Identify which cell holds the provided text, then report its (x, y) central coordinate. 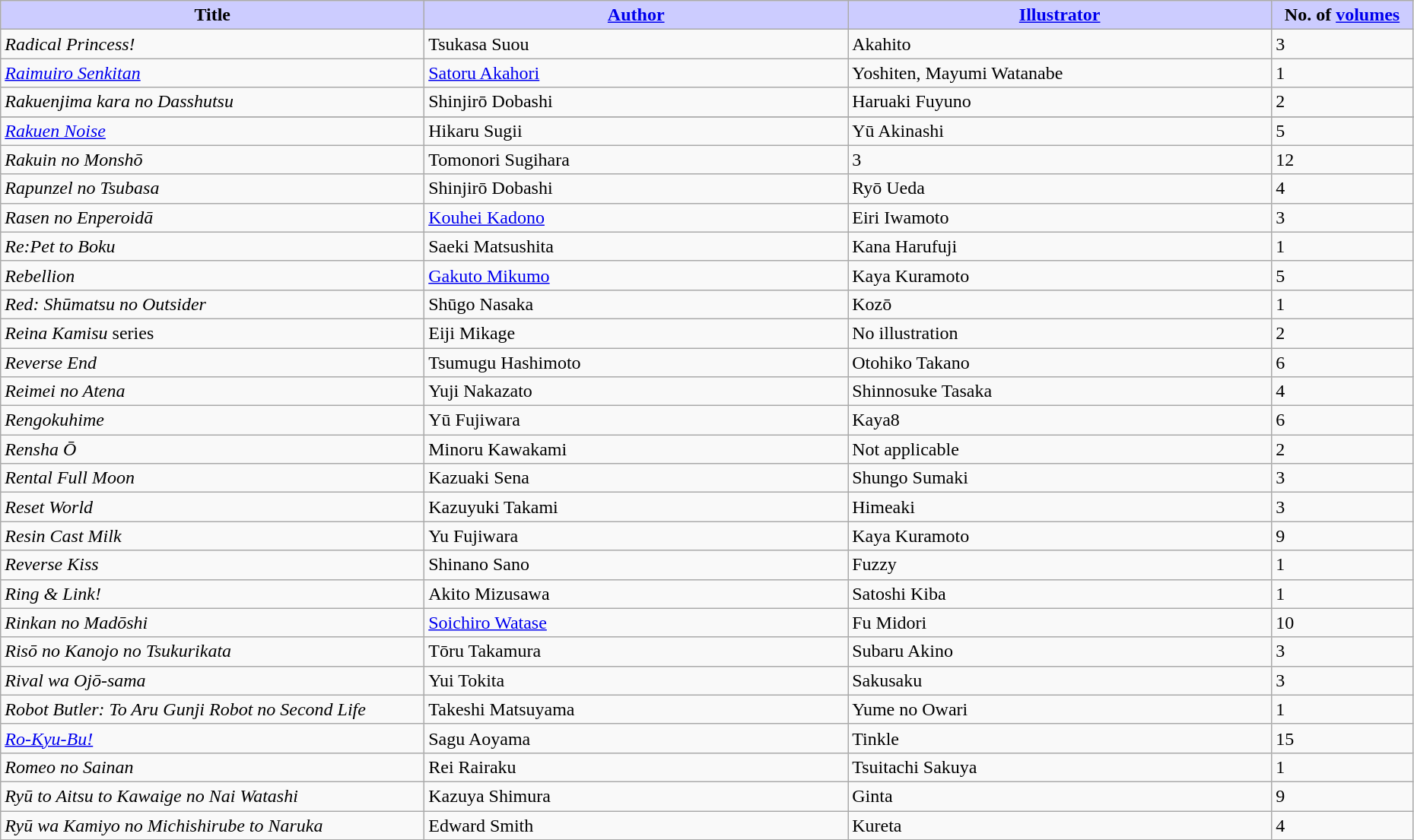
Rinkan no Madōshi (213, 623)
Tsuitachi Sakuya (1060, 767)
Minoru Kawakami (636, 449)
Resin Cast Milk (213, 536)
Rei Rairaku (636, 767)
Ryū wa Kamiyo no Michishirube to Naruka (213, 825)
Reina Kamisu series (213, 333)
Raimuiro Senkitan (213, 73)
Yume no Owari (1060, 709)
Satoru Akahori (636, 73)
Illustrator (1060, 15)
Reset World (213, 507)
Romeo no Sainan (213, 767)
Tsukasa Suou (636, 44)
Edward Smith (636, 825)
12 (1343, 160)
Sagu Aoyama (636, 738)
Kana Harufuji (1060, 246)
Tsumugu Hashimoto (636, 363)
Rebellion (213, 275)
Subaru Akino (1060, 651)
Yū Fujiwara (636, 420)
Not applicable (1060, 449)
Kureta (1060, 825)
No. of volumes (1343, 15)
Tōru Takamura (636, 651)
Ginta (1060, 796)
Rensha Ō (213, 449)
Kaya8 (1060, 420)
Author (636, 15)
Soichiro Watase (636, 623)
Satoshi Kiba (1060, 594)
Ryū to Aitsu to Kawaige no Nai Watashi (213, 796)
Rakuen Noise (213, 131)
Hikaru Sugii (636, 131)
Eiri Iwamoto (1060, 217)
Kazuya Shimura (636, 796)
Akahito (1060, 44)
Yū Akinashi (1060, 131)
Kazuyuki Takami (636, 507)
Ring & Link! (213, 594)
Eiji Mikage (636, 333)
Kazuaki Sena (636, 478)
Rival wa Ojō-sama (213, 680)
Kouhei Kadono (636, 217)
Rental Full Moon (213, 478)
Takeshi Matsuyama (636, 709)
Sakusaku (1060, 680)
Otohiko Takano (1060, 363)
Reimei no Atena (213, 391)
Shūgo Nasaka (636, 304)
Shinano Sano (636, 565)
Rengokuhime (213, 420)
Tomonori Sugihara (636, 160)
10 (1343, 623)
Reverse Kiss (213, 565)
Shungo Sumaki (1060, 478)
Rasen no Enperoidā (213, 217)
Rapunzel no Tsubasa (213, 189)
Rakuin no Monshō (213, 160)
Risō no Kanojo no Tsukurikata (213, 651)
Himeaki (1060, 507)
Re:Pet to Boku (213, 246)
Tinkle (1060, 738)
Yu Fujiwara (636, 536)
Reverse End (213, 363)
Fuzzy (1060, 565)
Gakuto Mikumo (636, 275)
Saeki Matsushita (636, 246)
Akito Mizusawa (636, 594)
Title (213, 15)
Haruaki Fuyuno (1060, 102)
Radical Princess! (213, 44)
Ro-Kyu-Bu! (213, 738)
No illustration (1060, 333)
Red: Shūmatsu no Outsider (213, 304)
15 (1343, 738)
Yuji Nakazato (636, 391)
Robot Butler: To Aru Gunji Robot no Second Life (213, 709)
Fu Midori (1060, 623)
Yui Tokita (636, 680)
Ryō Ueda (1060, 189)
Yoshiten, Mayumi Watanabe (1060, 73)
Kozō (1060, 304)
Shinnosuke Tasaka (1060, 391)
Rakuenjima kara no Dasshutsu (213, 102)
